Pinpoint the cell where the given text exists, returning its (x, y) midpoint coordinate. 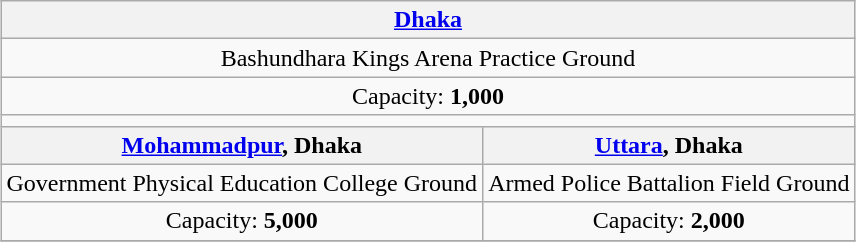
Capacity: 5,000 (242, 221)
Armed Police Battalion Field Ground (669, 183)
Government Physical Education College Ground (242, 183)
Mohammadpur, Dhaka (242, 145)
Bashundhara Kings Arena Practice Ground (428, 58)
Dhaka (428, 20)
Capacity: 1,000 (428, 96)
Capacity: 2,000 (669, 221)
Uttara, Dhaka (669, 145)
